Find where the given text appears and provide that cell's center as (x, y) coordinate. 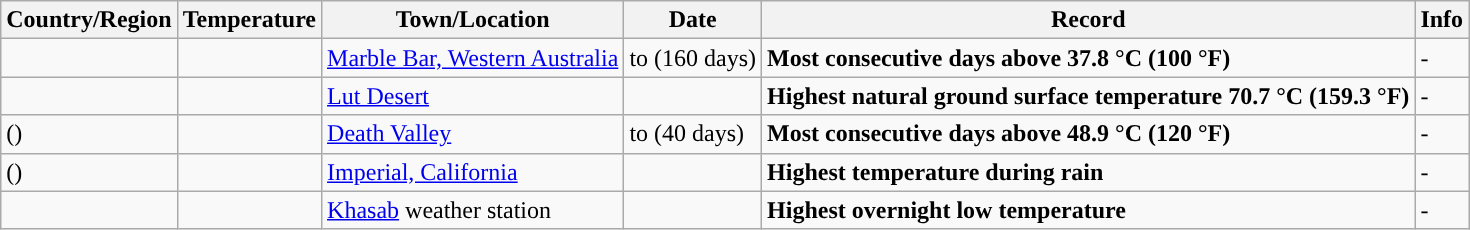
Town/Location (473, 20)
Most consecutive days above 37.8 °C (100 °F) (1088, 58)
Highest natural ground surface temperature 70.7 °C (159.3 °F) (1088, 96)
Death Valley (473, 134)
to (160 days) (693, 58)
Highest temperature during rain (1088, 172)
Lut Desert (473, 96)
Highest overnight low temperature (1088, 210)
Imperial, California (473, 172)
Info (1442, 20)
Khasab weather station (473, 210)
to (40 days) (693, 134)
Record (1088, 20)
Date (693, 20)
Most consecutive days above 48.9 °C (120 °F) (1088, 134)
Temperature (249, 20)
Country/Region (89, 20)
Marble Bar, Western Australia (473, 58)
